Pinpoint the cell where the given text exists, returning its (x, y) midpoint coordinate. 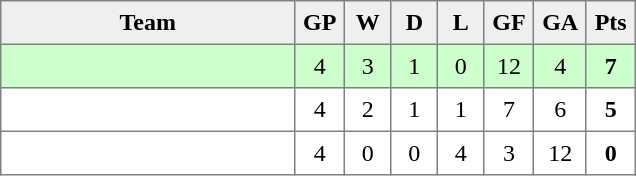
6 (560, 110)
GF (509, 23)
GP (320, 23)
W (368, 23)
L (461, 23)
2 (368, 110)
Team (148, 23)
5 (610, 110)
D (414, 23)
GA (560, 23)
Pts (610, 23)
